Pinpoint the cell where the given text exists, returning its [x, y] midpoint coordinate. 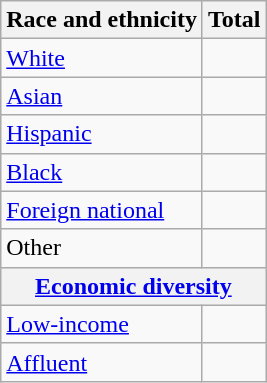
Hispanic [102, 134]
Foreign national [102, 210]
Affluent [102, 362]
Black [102, 172]
Other [102, 248]
Asian [102, 96]
White [102, 58]
Low-income [102, 324]
Economic diversity [134, 286]
Race and ethnicity [102, 20]
Total [234, 20]
